Determine the (x, y) coordinate at the center of the cell enclosing the given text.  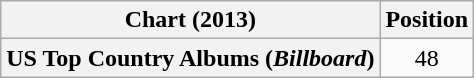
US Top Country Albums (Billboard) (190, 58)
48 (427, 58)
Chart (2013) (190, 20)
Position (427, 20)
